Scan for the cell matching the given text and deliver its [x, y] coordinate at center. 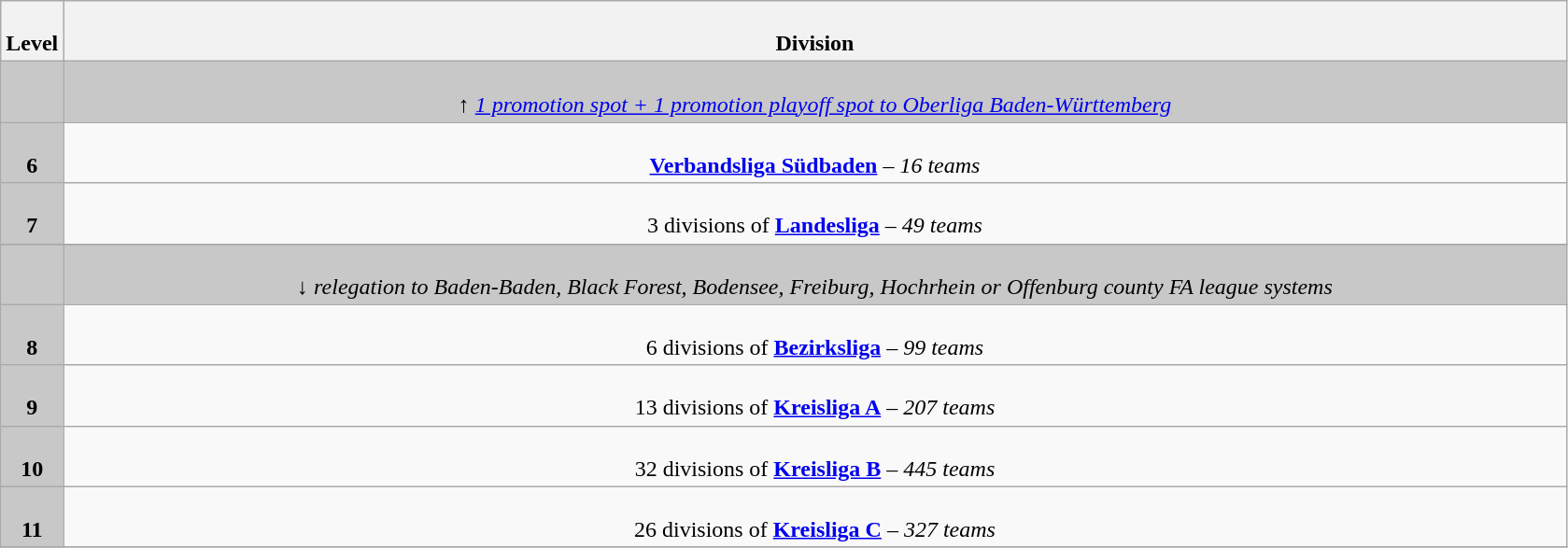
8 [32, 334]
10 [32, 456]
7 [32, 213]
11 [32, 517]
9 [32, 396]
Division [814, 32]
26 divisions of Kreisliga C – 327 teams [814, 517]
↑ 1 promotion spot + 1 promotion playoff spot to Oberliga Baden-Württemberg [814, 91]
↓ relegation to Baden-Baden, Black Forest, Bodensee, Freiburg, Hochrhein or Offenburg county FA league systems [814, 274]
3 divisions of Landesliga – 49 teams [814, 213]
Level [32, 32]
6 divisions of Bezirksliga – 99 teams [814, 334]
32 divisions of Kreisliga B – 445 teams [814, 456]
13 divisions of Kreisliga A – 207 teams [814, 396]
Verbandsliga Südbaden – 16 teams [814, 153]
6 [32, 153]
